Capture the cell that displays the provided text and extract its [X, Y] central coordinate. 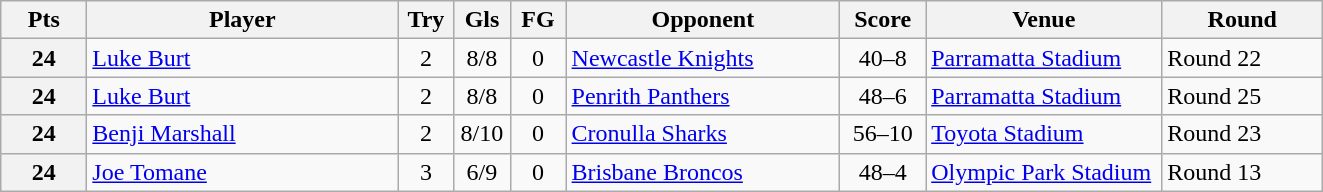
Try [426, 20]
6/9 [482, 172]
Brisbane Broncos [703, 172]
Olympic Park Stadium [1044, 172]
Player [242, 20]
Round 22 [1242, 58]
Opponent [703, 20]
Round 25 [1242, 96]
Score [883, 20]
Newcastle Knights [703, 58]
FG [538, 20]
Gls [482, 20]
48–6 [883, 96]
Venue [1044, 20]
8/10 [482, 134]
Round [1242, 20]
Toyota Stadium [1044, 134]
56–10 [883, 134]
Round 13 [1242, 172]
Joe Tomane [242, 172]
3 [426, 172]
Benji Marshall [242, 134]
48–4 [883, 172]
Cronulla Sharks [703, 134]
Round 23 [1242, 134]
40–8 [883, 58]
Penrith Panthers [703, 96]
Pts [44, 20]
